Return (x, y) of the center of cell containing provided text 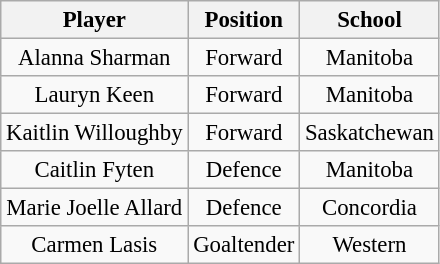
Position (244, 20)
Concordia (370, 208)
Caitlin Fyten (94, 170)
Player (94, 20)
Alanna Sharman (94, 58)
Goaltender (244, 245)
Marie Joelle Allard (94, 208)
Carmen Lasis (94, 245)
Kaitlin Willoughby (94, 133)
Western (370, 245)
Saskatchewan (370, 133)
School (370, 20)
Lauryn Keen (94, 95)
